Extract the (x, y) coordinate from the center of the cell holding the provided text.  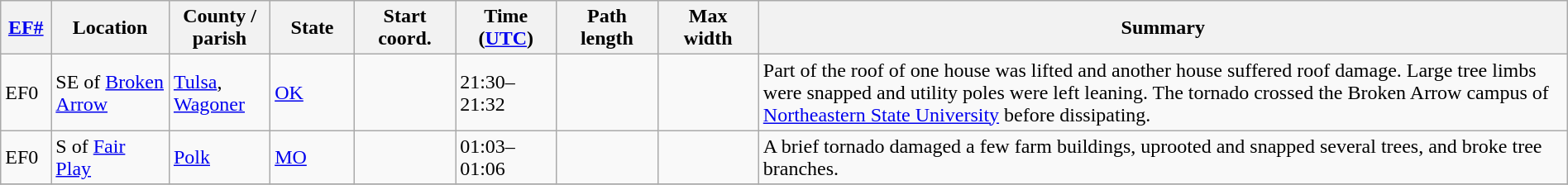
Max width (708, 28)
Tulsa, Wagoner (219, 92)
OK (313, 92)
Location (111, 28)
EF# (26, 28)
S of Fair Play (111, 157)
21:30–21:32 (506, 92)
County / parish (219, 28)
Start coord. (404, 28)
Polk (219, 157)
A brief tornado damaged a few farm buildings, uprooted and snapped several trees, and broke tree branches. (1163, 157)
Time (UTC) (506, 28)
Path length (607, 28)
MO (313, 157)
01:03–01:06 (506, 157)
SE of Broken Arrow (111, 92)
State (313, 28)
Summary (1163, 28)
